Provide the (x, y) coordinate of the cell's center where the given text is located.  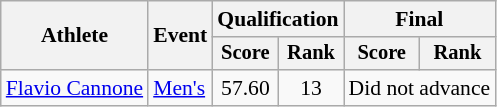
Did not advance (420, 88)
Event (180, 36)
Athlete (74, 36)
57.60 (245, 88)
13 (312, 88)
Final (420, 19)
Flavio Cannone (74, 88)
Men's (180, 88)
Qualification (278, 19)
